Detect which cell encompasses the target text, then output its [X, Y] center coordinate. 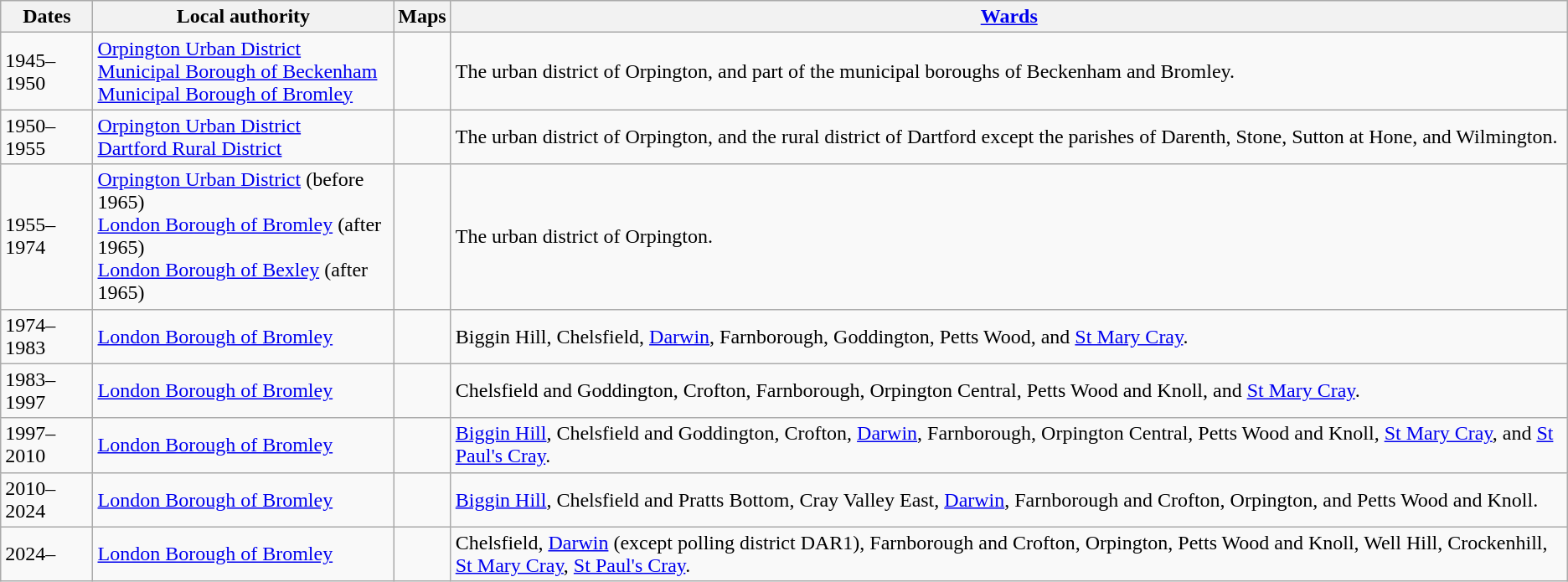
1983–1997 [47, 390]
2010–2024 [47, 499]
2024– [47, 554]
Biggin Hill, Chelsfield, Darwin, Farnborough, Goddington, Petts Wood, and St Mary Cray. [1008, 337]
Biggin Hill, Chelsfield and Goddington, Crofton, Darwin, Farnborough, Orpington Central, Petts Wood and Knoll, St Mary Cray, and St Paul's Cray. [1008, 446]
Orpington Urban DistrictMunicipal Borough of BeckenhamMunicipal Borough of Bromley [243, 71]
Orpington Urban DistrictDartford Rural District [243, 137]
1945–1950 [47, 71]
Orpington Urban District (before 1965)London Borough of Bromley (after 1965)London Borough of Bexley (after 1965) [243, 236]
Local authority [243, 17]
1974–1983 [47, 337]
The urban district of Orpington, and part of the municipal boroughs of Beckenham and Bromley. [1008, 71]
The urban district of Orpington. [1008, 236]
1955–1974 [47, 236]
Chelsfield and Goddington, Crofton, Farnborough, Orpington Central, Petts Wood and Knoll, and St Mary Cray. [1008, 390]
Biggin Hill, Chelsfield and Pratts Bottom, Cray Valley East, Darwin, Farnborough and Crofton, Orpington, and Petts Wood and Knoll. [1008, 499]
The urban district of Orpington, and the rural district of Dartford except the parishes of Darenth, Stone, Sutton at Hone, and Wilmington. [1008, 137]
Maps [422, 17]
1950–1955 [47, 137]
1997–2010 [47, 446]
Wards [1008, 17]
Dates [47, 17]
